Scan for the cell matching the given text and deliver its (x, y) coordinate at center. 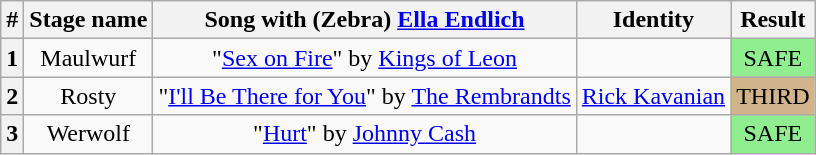
Rosty (88, 96)
Rick Kavanian (653, 96)
THIRD (773, 96)
# (12, 20)
1 (12, 58)
"Sex on Fire" by Kings of Leon (364, 58)
2 (12, 96)
Werwolf (88, 134)
Maulwurf (88, 58)
3 (12, 134)
"I'll Be There for You" by The Rembrandts (364, 96)
"Hurt" by Johnny Cash (364, 134)
Result (773, 20)
Identity (653, 20)
Stage name (88, 20)
Song with (Zebra) Ella Endlich (364, 20)
